Capture the cell that displays the provided text and extract its [X, Y] central coordinate. 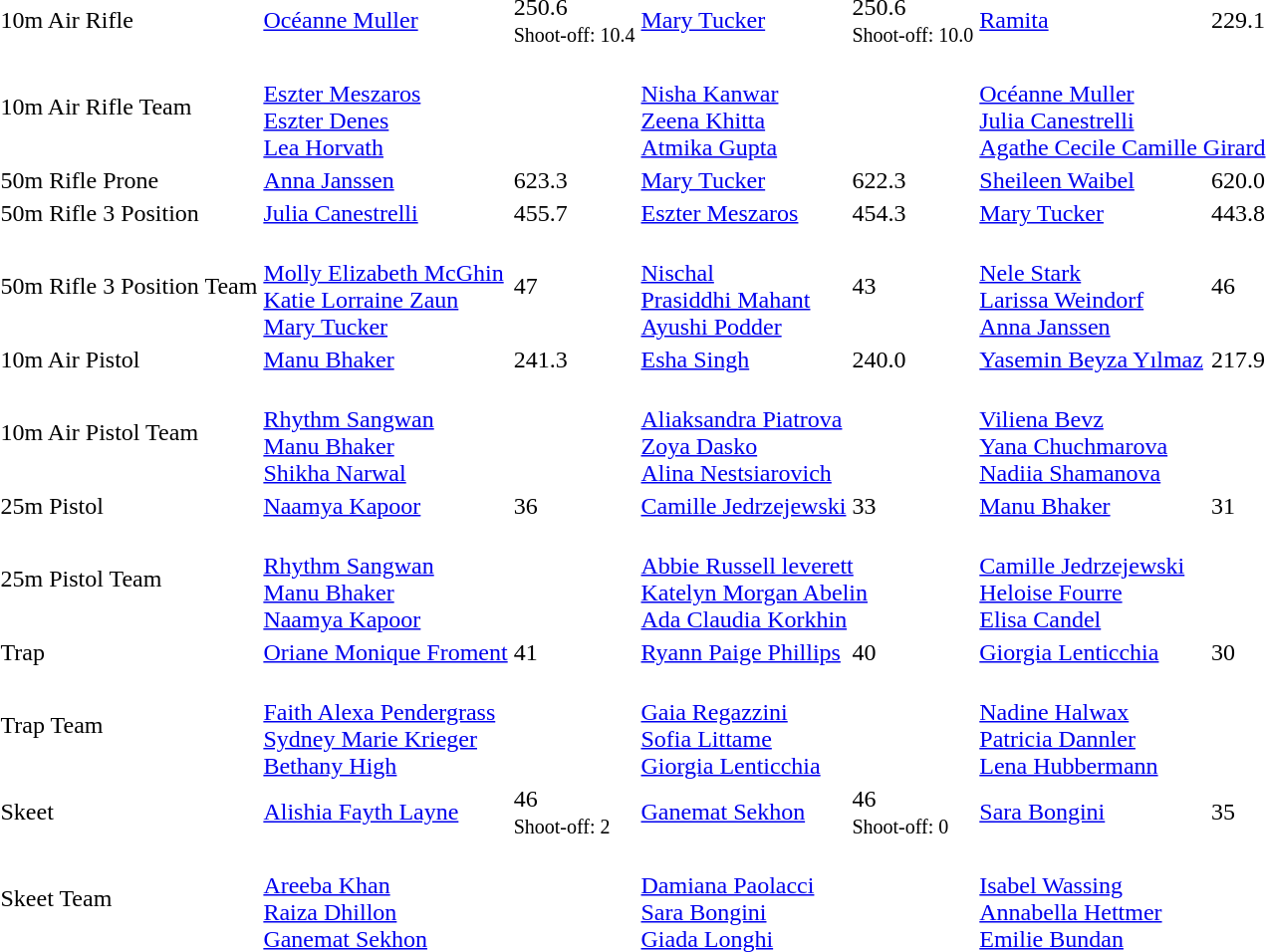
47 [574, 287]
Ganemat Sekhon [743, 813]
454.3 [912, 213]
Eszter Meszaros [743, 213]
623.3 [574, 180]
240.0 [912, 359]
Eszter MeszarosEszter DenesLea Horvath [449, 108]
46Shoot-off: 2 [574, 813]
241.3 [574, 359]
40 [912, 652]
622.3 [912, 180]
41 [574, 652]
Abbie Russell leverettKatelyn Morgan AbelinAda Claudia Korkhin [807, 580]
Aliaksandra PiatrovaZoya DaskoAlina Nestsiarovich [807, 432]
Gaia RegazziniSofia LittameGiorgia Lenticchia [807, 725]
Nisha KanwarZeena KhittaAtmika Gupta [807, 108]
NischalPrasiddhi MahantAyushi Podder [743, 287]
Yasemin Beyza Yılmaz [1093, 359]
36 [574, 506]
33 [912, 506]
Nele StarkLarissa WeindorfAnna Janssen [1093, 287]
Sheileen Waibel [1093, 180]
455.7 [574, 213]
Faith Alexa PendergrassSydney Marie KriegerBethany High [449, 725]
Alishia Fayth Layne [385, 813]
Giorgia Lenticchia [1093, 652]
Anna Janssen [385, 180]
Camille Jedrzejewski [743, 506]
46Shoot-off: 0 [912, 813]
Ryann Paige Phillips [743, 652]
Esha Singh [743, 359]
Rhythm SangwanManu BhakerNaamya Kapoor [449, 580]
Julia Canestrelli [385, 213]
43 [912, 287]
Molly Elizabeth McGhinKatie Lorraine ZaunMary Tucker [385, 287]
Naamya Kapoor [385, 506]
Oriane Monique Froment [385, 652]
Sara Bongini [1093, 813]
Rhythm SangwanManu BhakerShikha Narwal [449, 432]
